Provide the [X, Y] coordinate of the cell's center where the given text is located.  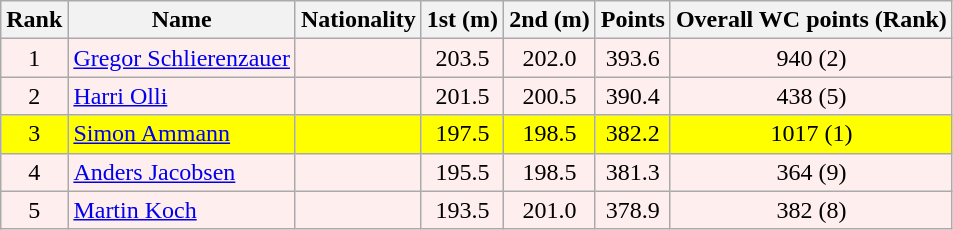
393.6 [632, 58]
203.5 [462, 58]
195.5 [462, 172]
2nd (m) [550, 20]
197.5 [462, 134]
364 (9) [811, 172]
Overall WC points (Rank) [811, 20]
202.0 [550, 58]
Anders Jacobsen [182, 172]
Nationality [358, 20]
1017 (1) [811, 134]
1st (m) [462, 20]
201.5 [462, 96]
3 [34, 134]
Simon Ammann [182, 134]
193.5 [462, 210]
5 [34, 210]
Martin Koch [182, 210]
Name [182, 20]
Rank [34, 20]
390.4 [632, 96]
Points [632, 20]
382.2 [632, 134]
201.0 [550, 210]
Harri Olli [182, 96]
Gregor Schlierenzauer [182, 58]
382 (8) [811, 210]
378.9 [632, 210]
381.3 [632, 172]
4 [34, 172]
940 (2) [811, 58]
1 [34, 58]
2 [34, 96]
200.5 [550, 96]
438 (5) [811, 96]
